From the cell containing the given text, extract its center point as [x, y] coordinate. 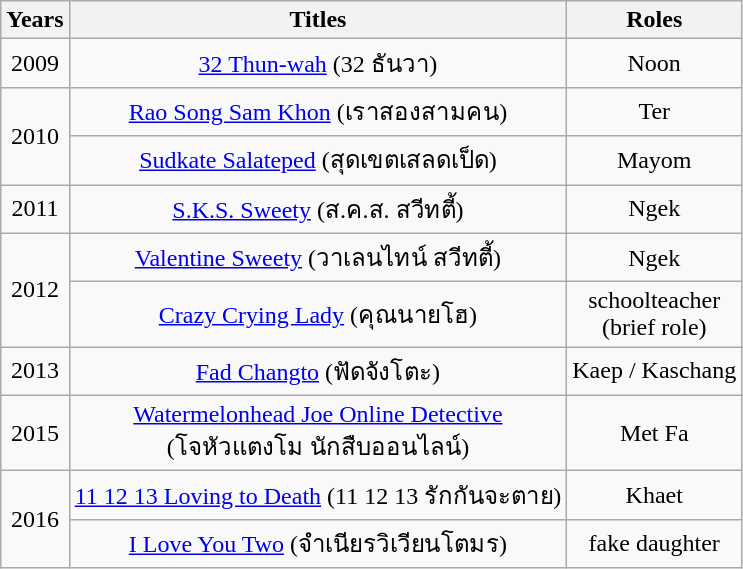
Watermelonhead Joe Online Detective (โจหัวแตงโม นักสืบออนไลน์) [318, 433]
2010 [35, 136]
schoolteacher(brief role) [654, 314]
2012 [35, 290]
fake daughter [654, 544]
2015 [35, 433]
Roles [654, 20]
Years [35, 20]
Met Fa [654, 433]
Crazy Crying Lady (คุณนายโฮ) [318, 314]
2011 [35, 208]
I Love You Two (จำเนียรวิเวียนโตมร) [318, 544]
Kaep / Kaschang [654, 372]
11 12 13 Loving to Death (11 12 13 รักกันจะตาย) [318, 496]
Rao Song Sam Khon (เราสองสามคน) [318, 112]
Fad Changto (ฟัดจังโตะ) [318, 372]
2013 [35, 372]
Khaet [654, 496]
2009 [35, 64]
Titles [318, 20]
Noon [654, 64]
Mayom [654, 160]
S.K.S. Sweety (ส.ค.ส. สวีทตี้) [318, 208]
2016 [35, 520]
Valentine Sweety (วาเลนไทน์ สวีทตี้) [318, 258]
Ter [654, 112]
Sudkate Salateped (สุดเขตเสลดเป็ด) [318, 160]
32 Thun-wah (32 ธันวา) [318, 64]
